Detect which cell encompasses the target text, then output its [X, Y] center coordinate. 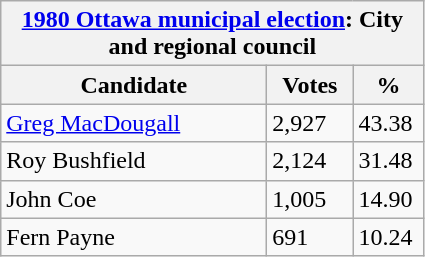
14.90 [388, 199]
2,124 [310, 161]
2,927 [310, 123]
John Coe [134, 199]
% [388, 85]
Roy Bushfield [134, 161]
Fern Payne [134, 237]
1980 Ottawa municipal election: City and regional council [212, 34]
691 [310, 237]
10.24 [388, 237]
1,005 [310, 199]
43.38 [388, 123]
Greg MacDougall [134, 123]
Candidate [134, 85]
31.48 [388, 161]
Votes [310, 85]
